Scan for the cell matching the given text and deliver its (X, Y) coordinate at center. 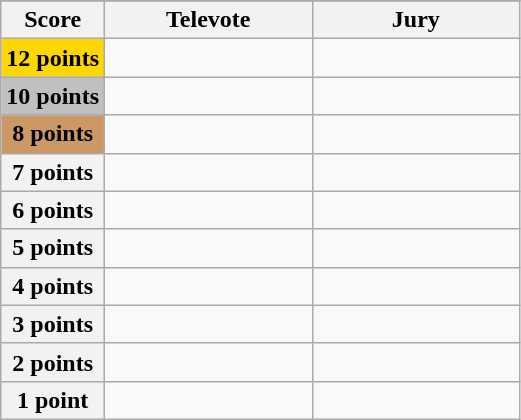
3 points (53, 324)
7 points (53, 172)
Jury (416, 20)
10 points (53, 96)
6 points (53, 210)
2 points (53, 362)
1 point (53, 400)
12 points (53, 58)
4 points (53, 286)
5 points (53, 248)
Televote (209, 20)
Score (53, 20)
8 points (53, 134)
